Output the [x, y] coordinate of the center of the cell containing the given text.  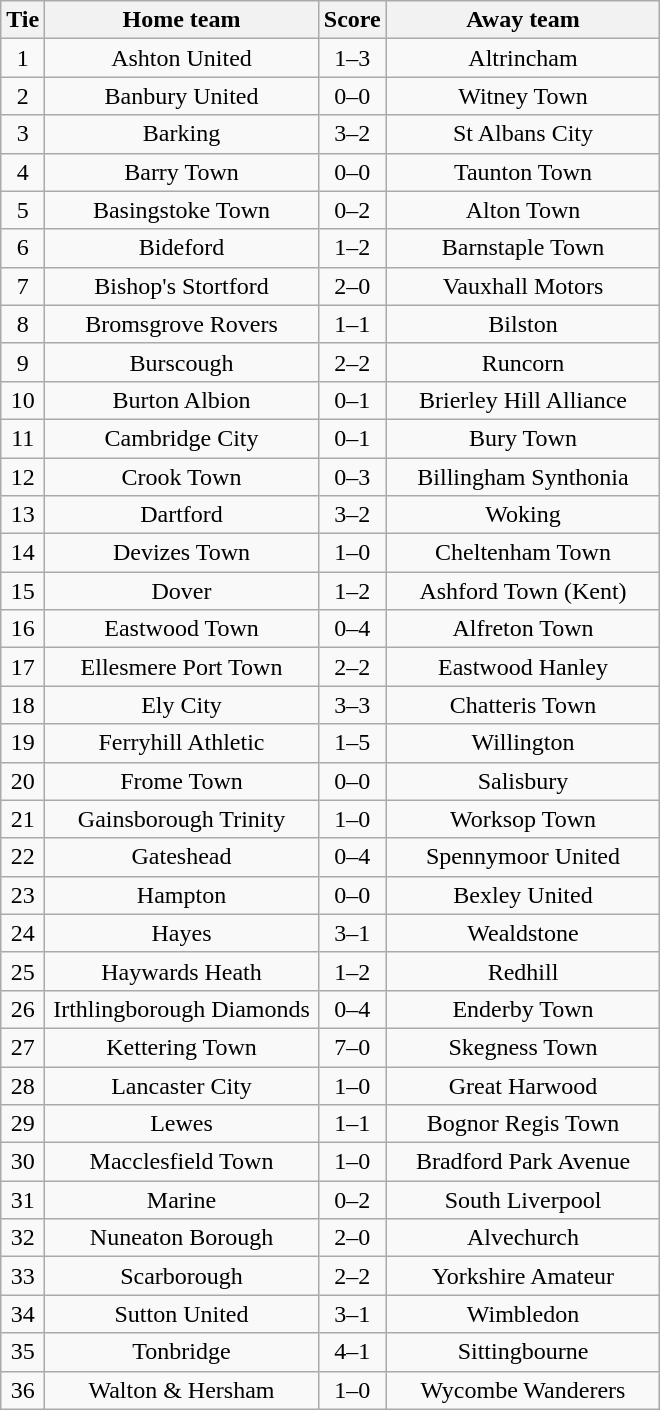
Tie [23, 20]
Bromsgrove Rovers [182, 324]
Enderby Town [523, 1009]
3–3 [352, 705]
28 [23, 1085]
5 [23, 210]
Sittingbourne [523, 1352]
Spennymoor United [523, 857]
Hampton [182, 895]
Redhill [523, 971]
10 [23, 400]
Salisbury [523, 781]
Willington [523, 743]
20 [23, 781]
Bideford [182, 248]
Scarborough [182, 1276]
13 [23, 515]
3 [23, 134]
14 [23, 553]
Ferryhill Athletic [182, 743]
32 [23, 1238]
7 [23, 286]
Home team [182, 20]
4 [23, 172]
1 [23, 58]
Away team [523, 20]
17 [23, 667]
Barry Town [182, 172]
Ellesmere Port Town [182, 667]
33 [23, 1276]
Gainsborough Trinity [182, 819]
25 [23, 971]
St Albans City [523, 134]
Ashford Town (Kent) [523, 591]
12 [23, 477]
Bognor Regis Town [523, 1124]
24 [23, 933]
34 [23, 1314]
Wycombe Wanderers [523, 1390]
Banbury United [182, 96]
36 [23, 1390]
Yorkshire Amateur [523, 1276]
South Liverpool [523, 1200]
9 [23, 362]
Lewes [182, 1124]
21 [23, 819]
Bexley United [523, 895]
Eastwood Town [182, 629]
Burton Albion [182, 400]
Tonbridge [182, 1352]
Billingham Synthonia [523, 477]
Frome Town [182, 781]
Kettering Town [182, 1047]
Irthlingborough Diamonds [182, 1009]
Macclesfield Town [182, 1162]
Hayes [182, 933]
Cambridge City [182, 438]
Skegness Town [523, 1047]
Dover [182, 591]
Ashton United [182, 58]
15 [23, 591]
Haywards Heath [182, 971]
Runcorn [523, 362]
35 [23, 1352]
Barking [182, 134]
11 [23, 438]
Barnstaple Town [523, 248]
Basingstoke Town [182, 210]
Dartford [182, 515]
31 [23, 1200]
Taunton Town [523, 172]
Wealdstone [523, 933]
Devizes Town [182, 553]
Walton & Hersham [182, 1390]
27 [23, 1047]
8 [23, 324]
Chatteris Town [523, 705]
Bury Town [523, 438]
Vauxhall Motors [523, 286]
6 [23, 248]
1–5 [352, 743]
Alvechurch [523, 1238]
Eastwood Hanley [523, 667]
Bishop's Stortford [182, 286]
Great Harwood [523, 1085]
Score [352, 20]
Nuneaton Borough [182, 1238]
18 [23, 705]
Burscough [182, 362]
Ely City [182, 705]
Altrincham [523, 58]
23 [23, 895]
Bradford Park Avenue [523, 1162]
26 [23, 1009]
22 [23, 857]
0–3 [352, 477]
Woking [523, 515]
Bilston [523, 324]
1–3 [352, 58]
2 [23, 96]
29 [23, 1124]
Marine [182, 1200]
7–0 [352, 1047]
30 [23, 1162]
Sutton United [182, 1314]
4–1 [352, 1352]
16 [23, 629]
Witney Town [523, 96]
19 [23, 743]
Alfreton Town [523, 629]
Cheltenham Town [523, 553]
Lancaster City [182, 1085]
Brierley Hill Alliance [523, 400]
Alton Town [523, 210]
Crook Town [182, 477]
Wimbledon [523, 1314]
Gateshead [182, 857]
Worksop Town [523, 819]
